Identify which cell holds the provided text, then report its [X, Y] central coordinate. 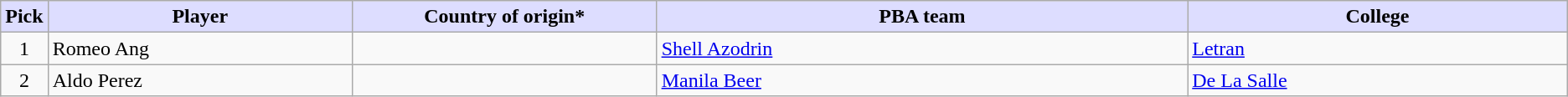
College [1378, 17]
Aldo Perez [199, 80]
Shell Azodrin [922, 48]
Pick [24, 17]
Letran [1378, 48]
De La Salle [1378, 80]
Manila Beer [922, 80]
2 [24, 80]
1 [24, 48]
PBA team [922, 17]
Player [199, 17]
Romeo Ang [199, 48]
Country of origin* [504, 17]
